Return (X, Y) of the center of cell containing provided text 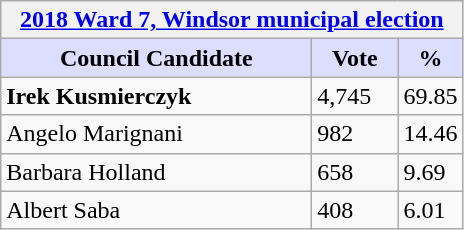
Vote (355, 58)
4,745 (355, 96)
Barbara Holland (156, 172)
6.01 (430, 210)
Albert Saba (156, 210)
14.46 (430, 134)
408 (355, 210)
658 (355, 172)
69.85 (430, 96)
% (430, 58)
Council Candidate (156, 58)
982 (355, 134)
Irek Kusmierczyk (156, 96)
2018 Ward 7, Windsor municipal election (232, 20)
Angelo Marignani (156, 134)
9.69 (430, 172)
